Return [X, Y] of the center of cell containing provided text 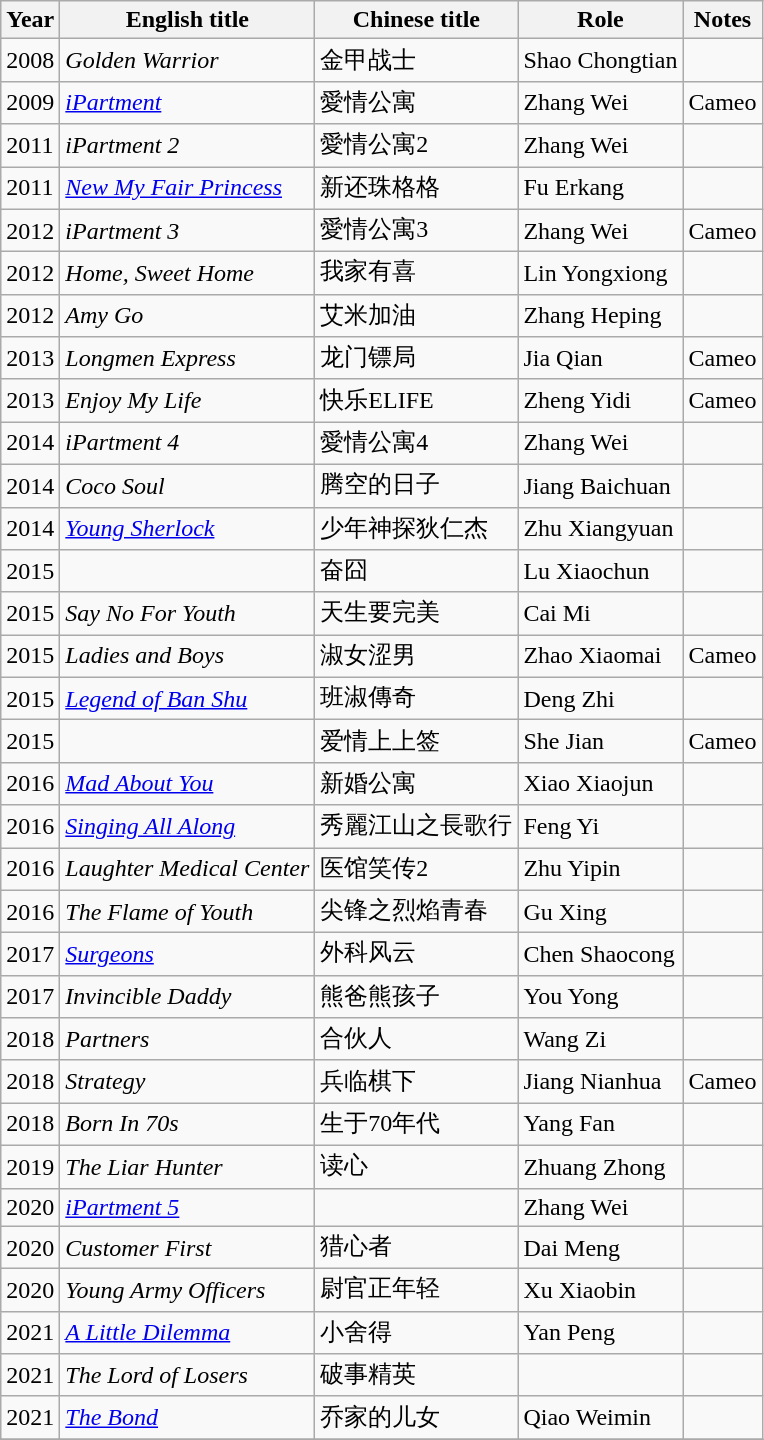
Lin Yongxiong [600, 274]
少年神探狄仁杰 [416, 528]
Mad About You [188, 784]
爱情上上签 [416, 742]
兵临棋下 [416, 1082]
Coco Soul [188, 486]
天生要完美 [416, 614]
新还珠格格 [416, 188]
Feng Yi [600, 826]
新婚公寓 [416, 784]
班淑傳奇 [416, 698]
医馆笑传2 [416, 870]
A Little Dilemma [188, 1332]
生于70年代 [416, 1124]
Year [30, 20]
破事精英 [416, 1376]
Fu Erkang [600, 188]
Ladies and Boys [188, 656]
Wang Zi [600, 1040]
Gu Xing [600, 912]
奋囧 [416, 572]
The Bond [188, 1418]
Young Sherlock [188, 528]
Longmen Express [188, 358]
愛情公寓 [416, 102]
New My Fair Princess [188, 188]
Legend of Ban Shu [188, 698]
The Flame of Youth [188, 912]
Home, Sweet Home [188, 274]
Partners [188, 1040]
Zhang Heping [600, 316]
Zhu Xiangyuan [600, 528]
龙门镖局 [416, 358]
Zheng Yidi [600, 400]
Dai Meng [600, 1248]
Zhu Yipin [600, 870]
金甲战士 [416, 60]
She Jian [600, 742]
Amy Go [188, 316]
快乐ELIFE [416, 400]
Zhao Xiaomai [600, 656]
Yang Fan [600, 1124]
iPartment 3 [188, 230]
2009 [30, 102]
Cai Mi [600, 614]
iPartment 4 [188, 444]
iPartment [188, 102]
Deng Zhi [600, 698]
iPartment 5 [188, 1207]
外科风云 [416, 954]
Zhuang Zhong [600, 1166]
The Lord of Losers [188, 1376]
The Liar Hunter [188, 1166]
小舍得 [416, 1332]
Customer First [188, 1248]
2008 [30, 60]
尖锋之烈焰青春 [416, 912]
Young Army Officers [188, 1290]
Golden Warrior [188, 60]
Chen Shaocong [600, 954]
Shao Chongtian [600, 60]
读心 [416, 1166]
尉官正年轻 [416, 1290]
艾米加油 [416, 316]
iPartment 2 [188, 146]
淑女涩男 [416, 656]
愛情公寓2 [416, 146]
熊爸熊孩子 [416, 996]
腾空的日子 [416, 486]
2019 [30, 1166]
Say No For Youth [188, 614]
Notes [722, 20]
Born In 70s [188, 1124]
Invincible Daddy [188, 996]
我家有喜 [416, 274]
猎心者 [416, 1248]
Xu Xiaobin [600, 1290]
Jia Qian [600, 358]
秀麗江山之長歌行 [416, 826]
愛情公寓4 [416, 444]
Xiao Xiaojun [600, 784]
乔家的儿女 [416, 1418]
Qiao Weimin [600, 1418]
Role [600, 20]
Strategy [188, 1082]
Singing All Along [188, 826]
Lu Xiaochun [600, 572]
Enjoy My Life [188, 400]
English title [188, 20]
合伙人 [416, 1040]
Surgeons [188, 954]
Yan Peng [600, 1332]
Jiang Baichuan [600, 486]
Chinese title [416, 20]
Jiang Nianhua [600, 1082]
You Yong [600, 996]
愛情公寓3 [416, 230]
Laughter Medical Center [188, 870]
